Pinpoint the cell where the given text exists, returning its (X, Y) midpoint coordinate. 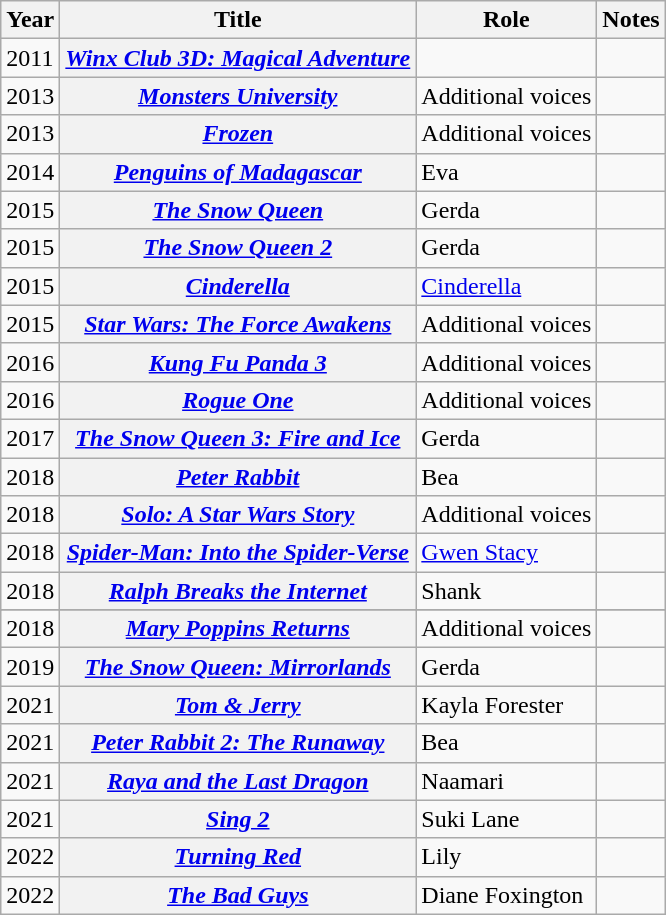
The Snow Queen 2 (238, 248)
Winx Club 3D: Magical Adventure (238, 58)
2011 (30, 58)
The Snow Queen: Mirrorlands (238, 667)
Naamari (506, 781)
2019 (30, 667)
Eva (506, 172)
Rogue One (238, 400)
2017 (30, 438)
Shank (506, 591)
Turning Red (238, 857)
Year (30, 20)
Mary Poppins Returns (238, 629)
Ralph Breaks the Internet (238, 591)
Title (238, 20)
Sing 2 (238, 819)
Solo: A Star Wars Story (238, 515)
2014 (30, 172)
Raya and the Last Dragon (238, 781)
Spider-Man: Into the Spider-Verse (238, 553)
Monsters University (238, 96)
Tom & Jerry (238, 705)
Suki Lane (506, 819)
The Bad Guys (238, 895)
Gwen Stacy (506, 553)
Diane Foxington (506, 895)
Penguins of Madagascar (238, 172)
Peter Rabbit (238, 477)
Frozen (238, 134)
Lily (506, 857)
The Snow Queen 3: Fire and Ice (238, 438)
Kung Fu Panda 3 (238, 362)
Peter Rabbit 2: The Runaway (238, 743)
Notes (631, 20)
The Snow Queen (238, 210)
Role (506, 20)
Star Wars: The Force Awakens (238, 324)
Kayla Forester (506, 705)
